Search for the cell housing the specified text and yield its (X, Y) center coordinate. 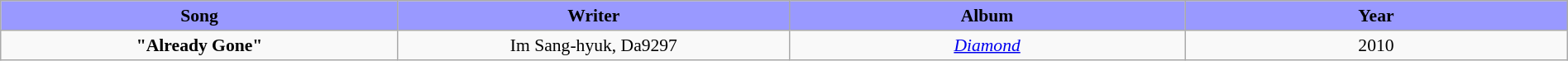
Diamond (987, 45)
"Already Gone" (200, 45)
Year (1376, 16)
Writer (594, 16)
Im Sang-hyuk, Da9297 (594, 45)
Song (200, 16)
Album (987, 16)
2010 (1376, 45)
